Identify which cell holds the provided text, then report its [x, y] central coordinate. 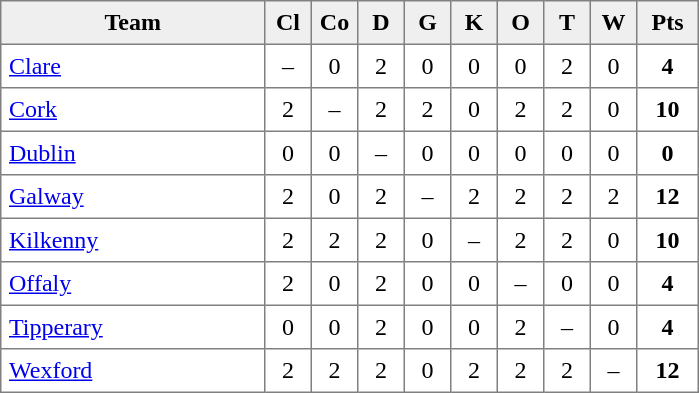
Cl [288, 23]
K [474, 23]
Kilkenny [133, 240]
Co [334, 23]
Galway [133, 197]
O [520, 23]
D [381, 23]
W [613, 23]
Cork [133, 110]
Offaly [133, 284]
Wexford [133, 371]
Clare [133, 66]
G [427, 23]
Tipperary [133, 327]
Pts [668, 23]
Team [133, 23]
Dublin [133, 153]
T [567, 23]
